Return the (X, Y) coordinate for the center point of the cell that contains the specified text.  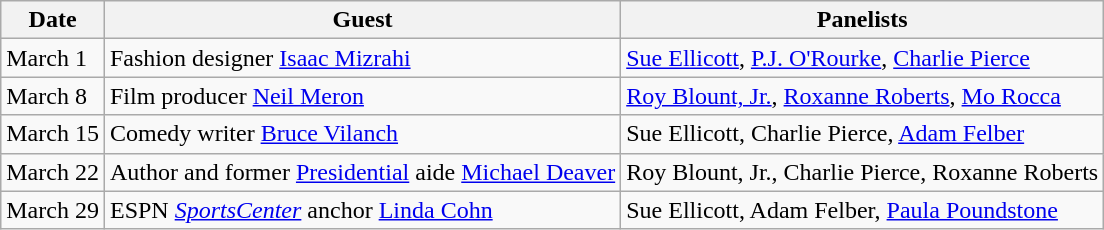
Fashion designer Isaac Mizrahi (362, 58)
March 8 (53, 96)
Date (53, 20)
March 29 (53, 210)
Sue Ellicott, P.J. O'Rourke, Charlie Pierce (862, 58)
March 1 (53, 58)
ESPN SportsCenter anchor Linda Cohn (362, 210)
Sue Ellicott, Adam Felber, Paula Poundstone (862, 210)
Comedy writer Bruce Vilanch (362, 134)
Film producer Neil Meron (362, 96)
March 22 (53, 172)
Guest (362, 20)
Panelists (862, 20)
Roy Blount, Jr., Roxanne Roberts, Mo Rocca (862, 96)
March 15 (53, 134)
Roy Blount, Jr., Charlie Pierce, Roxanne Roberts (862, 172)
Sue Ellicott, Charlie Pierce, Adam Felber (862, 134)
Author and former Presidential aide Michael Deaver (362, 172)
